Return (X, Y) of the center of cell containing provided text 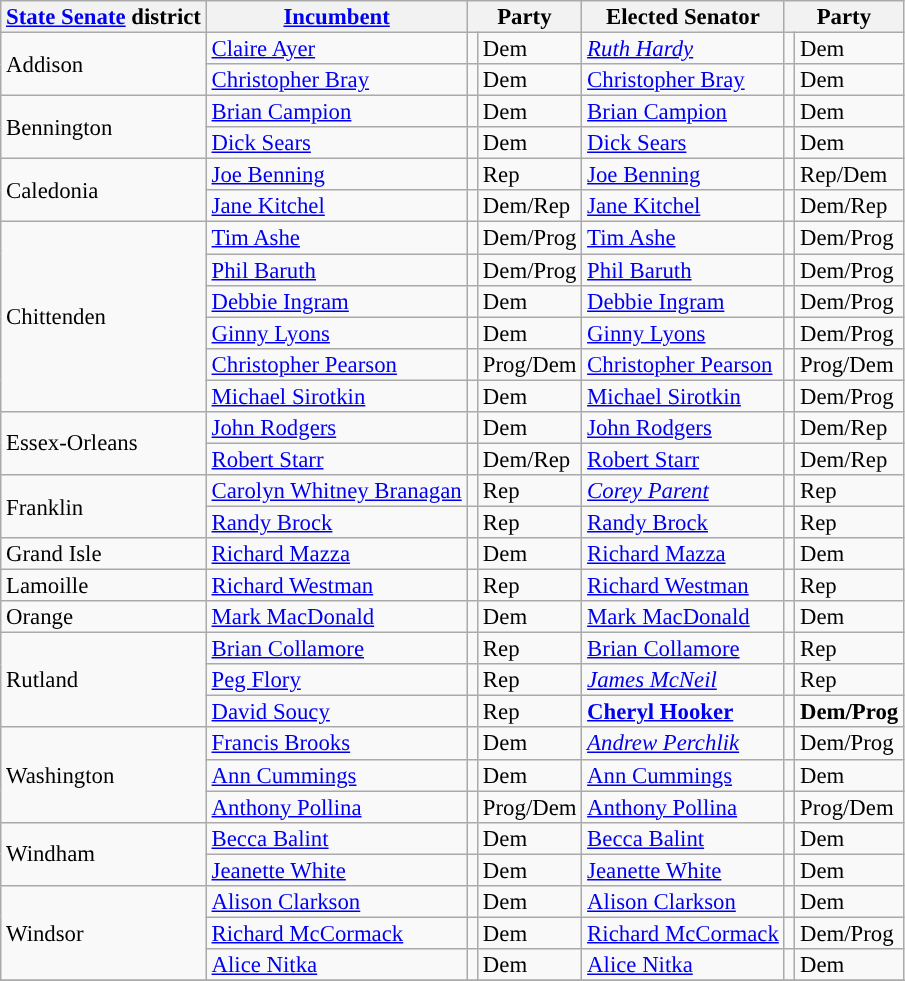
Rep/Dem (850, 175)
Elected Senator (683, 17)
Grand Isle (104, 554)
Caledonia (104, 190)
David Soucy (336, 712)
Claire Ayer (336, 49)
Addison (104, 64)
Incumbent (336, 17)
Ruth Hardy (683, 49)
Orange (104, 617)
Windham (104, 854)
Lamoille (104, 586)
Francis Brooks (336, 744)
Bennington (104, 128)
Carolyn Whitney Branagan (336, 491)
Rutland (104, 680)
Windsor (104, 934)
State Senate district (104, 17)
James McNeil (683, 680)
Chittenden (104, 317)
Cheryl Hooker (683, 712)
Washington (104, 776)
Peg Flory (336, 680)
Essex-Orleans (104, 444)
Corey Parent (683, 491)
Franklin (104, 506)
Andrew Perchlik (683, 744)
